Pinpoint the cell where the given text exists, returning its [X, Y] midpoint coordinate. 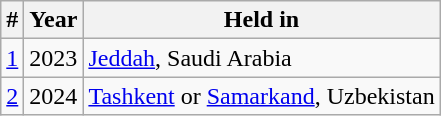
Jeddah, Saudi Arabia [262, 58]
# [12, 20]
1 [12, 58]
2024 [54, 96]
Held in [262, 20]
2 [12, 96]
Tashkent or Samarkand, Uzbekistan [262, 96]
Year [54, 20]
2023 [54, 58]
